Scan for the cell matching the given text and deliver its [x, y] coordinate at center. 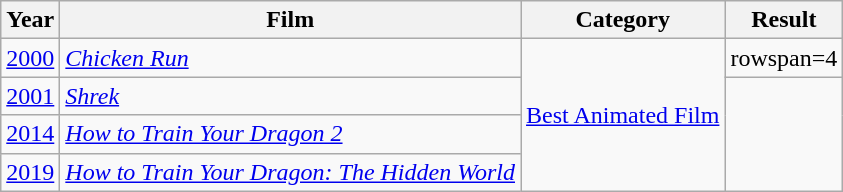
How to Train Your Dragon: The Hidden World [290, 172]
Best Animated Film [623, 115]
How to Train Your Dragon 2 [290, 134]
Chicken Run [290, 58]
rowspan=4 [784, 58]
Year [30, 20]
2014 [30, 134]
2001 [30, 96]
Film [290, 20]
Shrek [290, 96]
2000 [30, 58]
Category [623, 20]
Result [784, 20]
2019 [30, 172]
